Extract the (X, Y) coordinate from the center of the cell holding the provided text.  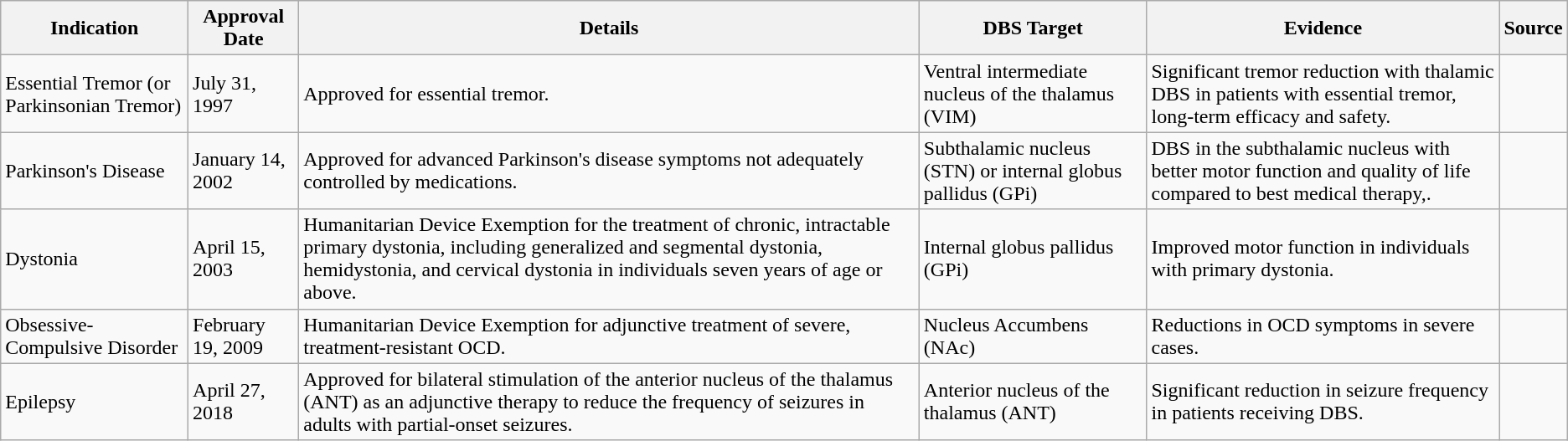
January 14, 2002 (244, 171)
Anterior nucleus of the thalamus (ANT) (1033, 402)
Subthalamic nucleus (STN) or internal globus pallidus (GPi) (1033, 171)
Internal globus pallidus (GPi) (1033, 259)
July 31, 1997 (244, 94)
April 15, 2003 (244, 259)
DBS Target (1033, 28)
DBS in the subthalamic nucleus with better motor function and quality of life compared to best medical therapy,. (1323, 171)
Dystonia (95, 259)
Approved for advanced Parkinson's disease symptoms not adequately controlled by medications. (610, 171)
Improved motor function in individuals with primary dystonia. (1323, 259)
Significant tremor reduction with thalamic DBS in patients with essential tremor, long-term efficacy and safety. (1323, 94)
February 19, 2009 (244, 336)
Obsessive-Compulsive Disorder (95, 336)
Indication (95, 28)
Reductions in OCD symptoms in severe cases. (1323, 336)
Approval Date (244, 28)
Nucleus Accumbens (NAc) (1033, 336)
Details (610, 28)
Parkinson's Disease (95, 171)
Significant reduction in seizure frequency in patients receiving DBS. (1323, 402)
April 27, 2018 (244, 402)
Humanitarian Device Exemption for adjunctive treatment of severe, treatment-resistant OCD. (610, 336)
Evidence (1323, 28)
Source (1533, 28)
Ventral intermediate nucleus of the thalamus (VIM) (1033, 94)
Approved for essential tremor. (610, 94)
Epilepsy (95, 402)
Essential Tremor (or Parkinsonian Tremor) (95, 94)
